Return the [X, Y] coordinate for the center point of the cell that contains the specified text.  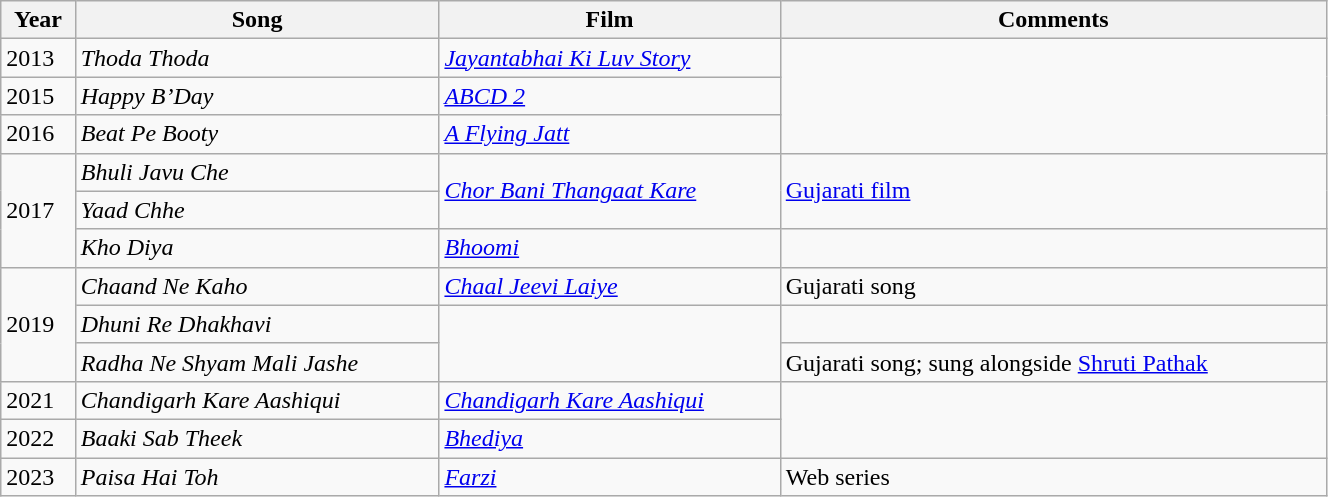
Gujarati song; sung alongside Shruti Pathak [1053, 362]
2021 [38, 400]
Bhoomi [610, 248]
2022 [38, 438]
Song [257, 20]
A Flying Jatt [610, 134]
2015 [38, 96]
ABCD 2 [610, 96]
2016 [38, 134]
Year [38, 20]
Happy B’Day [257, 96]
Chor Bani Thangaat Kare [610, 191]
Comments [1053, 20]
Gujarati song [1053, 286]
Yaad Chhe [257, 210]
Radha Ne Shyam Mali Jashe [257, 362]
Beat Pe Booty [257, 134]
Bhediya [610, 438]
2023 [38, 477]
2017 [38, 210]
Web series [1053, 477]
Chaand Ne Kaho [257, 286]
2013 [38, 58]
2019 [38, 324]
Film [610, 20]
Farzi [610, 477]
Jayantabhai Ki Luv Story [610, 58]
Kho Diya [257, 248]
Paisa Hai Toh [257, 477]
Gujarati film [1053, 191]
Thoda Thoda [257, 58]
Dhuni Re Dhakhavi [257, 324]
Bhuli Javu Che [257, 172]
Chaal Jeevi Laiye [610, 286]
Baaki Sab Theek [257, 438]
